Identify which cell holds the provided text, then report its (x, y) central coordinate. 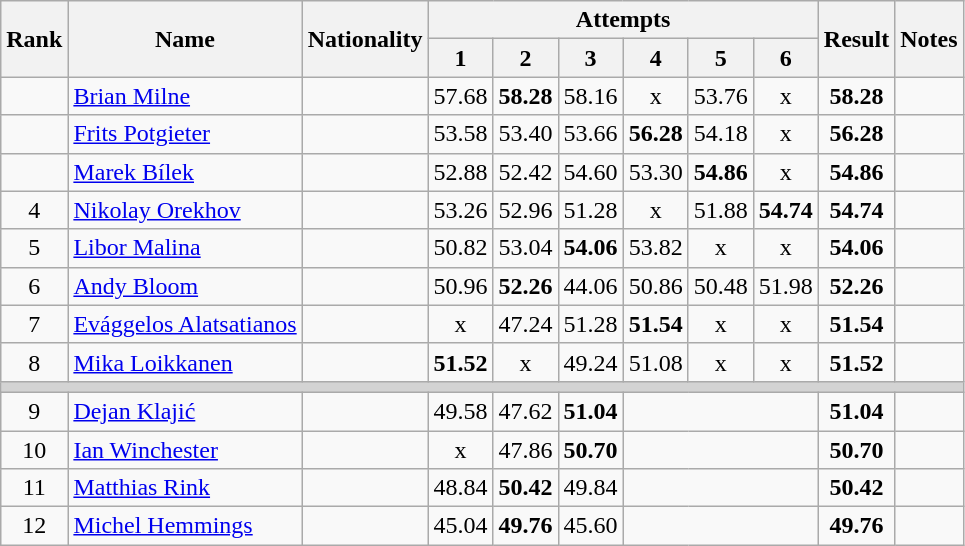
2 (526, 58)
Notes (929, 39)
53.26 (460, 210)
Brian Milne (185, 96)
53.04 (526, 248)
Dejan Klajić (185, 411)
57.68 (460, 96)
50.96 (460, 286)
7 (34, 324)
53.82 (656, 248)
10 (34, 449)
Andy Bloom (185, 286)
53.30 (656, 172)
52.88 (460, 172)
50.82 (460, 248)
48.84 (460, 488)
51.08 (656, 362)
50.48 (720, 286)
11 (34, 488)
45.60 (590, 526)
Nationality (365, 39)
Attempts (623, 20)
58.16 (590, 96)
Evággelos Alatsatianos (185, 324)
53.40 (526, 134)
Libor Malina (185, 248)
9 (34, 411)
49.24 (590, 362)
8 (34, 362)
45.04 (460, 526)
Ian Winchester (185, 449)
53.66 (590, 134)
Matthias Rink (185, 488)
52.42 (526, 172)
Mika Loikkanen (185, 362)
54.60 (590, 172)
47.86 (526, 449)
1 (460, 58)
12 (34, 526)
Marek Bílek (185, 172)
53.58 (460, 134)
47.24 (526, 324)
47.62 (526, 411)
49.84 (590, 488)
54.18 (720, 134)
53.76 (720, 96)
Frits Potgieter (185, 134)
Nikolay Orekhov (185, 210)
Name (185, 39)
50.86 (656, 286)
52.96 (526, 210)
3 (590, 58)
Rank (34, 39)
Result (856, 39)
51.98 (786, 286)
49.58 (460, 411)
51.88 (720, 210)
Michel Hemmings (185, 526)
44.06 (590, 286)
